Scan for the cell matching the given text and deliver its [x, y] coordinate at center. 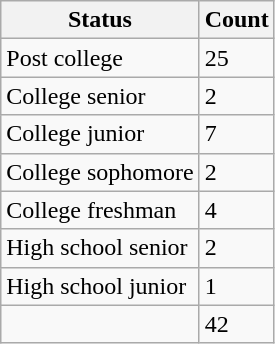
Count [236, 20]
College sophomore [100, 172]
42 [236, 324]
College junior [100, 134]
High school senior [100, 248]
College freshman [100, 210]
4 [236, 210]
25 [236, 58]
Post college [100, 58]
Status [100, 20]
High school junior [100, 286]
College senior [100, 96]
1 [236, 286]
7 [236, 134]
